Scan for the cell matching the given text and deliver its [x, y] coordinate at center. 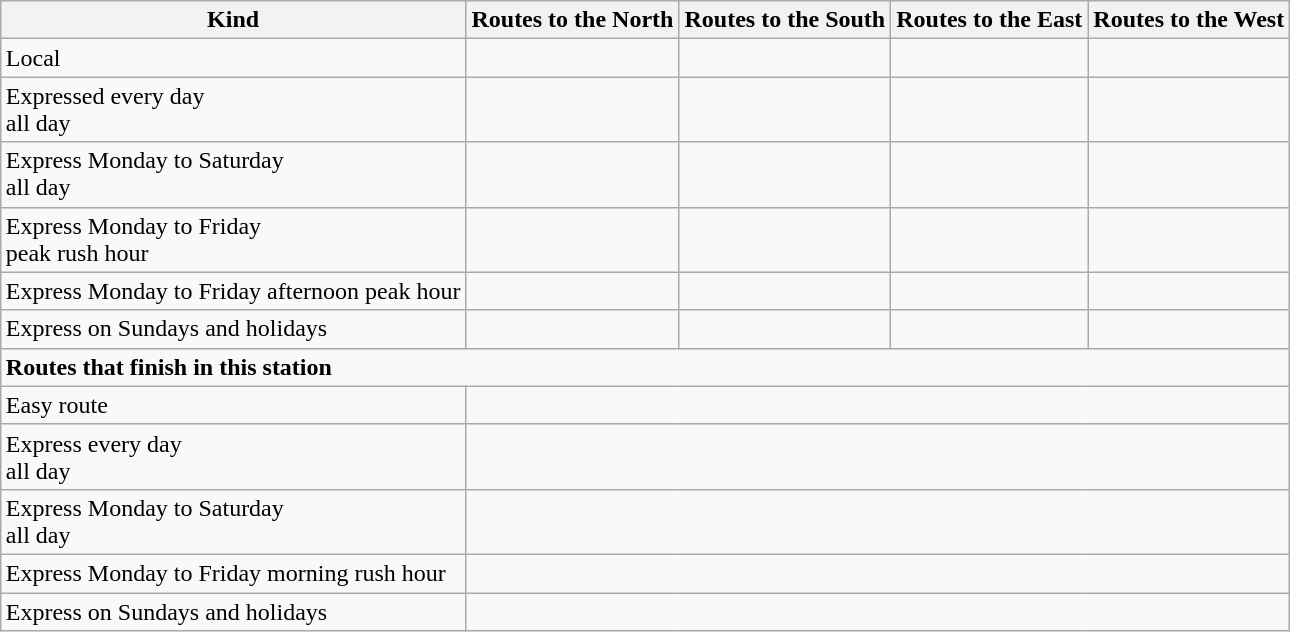
Local [233, 58]
Express Monday to Friday afternoon peak hour [233, 291]
Express Monday to Friday morning rush hour [233, 573]
Routes to the North [572, 20]
Kind [233, 20]
Expressed every day all day [233, 110]
Routes to the East [990, 20]
Routes to the South [785, 20]
Routes that finish in this station [644, 367]
Easy route [233, 405]
Routes to the West [1189, 20]
Express Monday to Friday peak rush hour [233, 240]
Express every day all day [233, 456]
